Return the (X, Y) coordinate for the center point of the cell that contains the specified text.  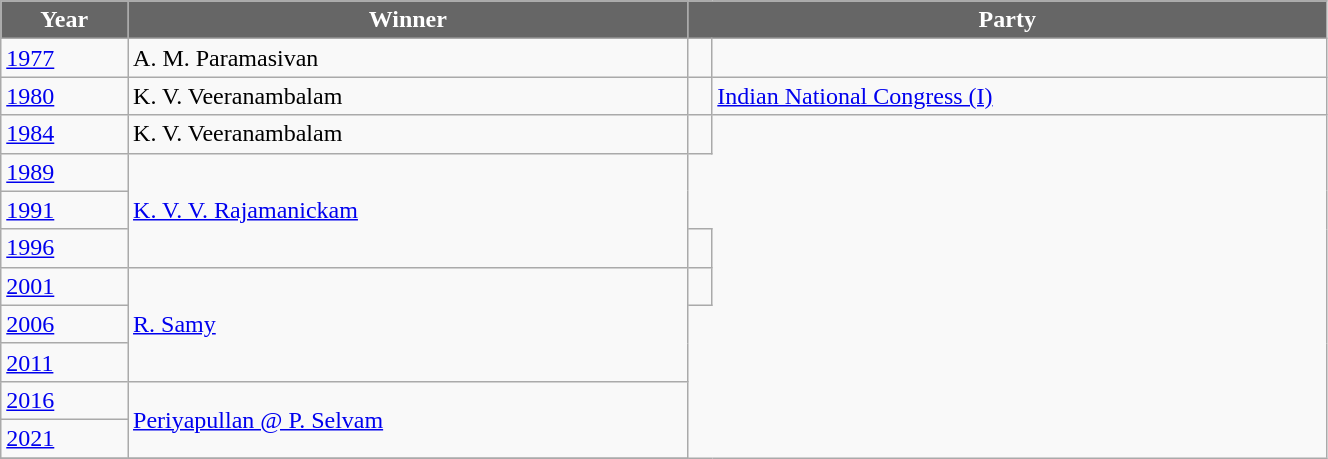
Party (1007, 20)
K. V. V. Rajamanickam (408, 210)
1980 (64, 96)
Indian National Congress (I) (1020, 96)
1996 (64, 248)
Periyapullan @ P. Selvam (408, 419)
2021 (64, 438)
R. Samy (408, 324)
2011 (64, 362)
2006 (64, 324)
1991 (64, 210)
1977 (64, 58)
1989 (64, 172)
Year (64, 20)
1984 (64, 134)
2016 (64, 400)
2001 (64, 286)
Winner (408, 20)
A. M. Paramasivan (408, 58)
